Capture the cell that displays the provided text and extract its (x, y) central coordinate. 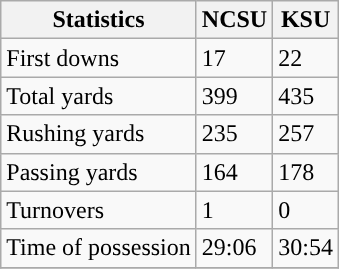
435 (306, 96)
Time of possession (99, 248)
235 (234, 134)
164 (234, 172)
29:06 (234, 248)
Passing yards (99, 172)
399 (234, 96)
17 (234, 58)
22 (306, 58)
Statistics (99, 20)
Turnovers (99, 210)
Total yards (99, 96)
First downs (99, 58)
257 (306, 134)
178 (306, 172)
NCSU (234, 20)
KSU (306, 20)
Rushing yards (99, 134)
30:54 (306, 248)
0 (306, 210)
1 (234, 210)
